Locate the cell with the specified text and output its (x, y) center coordinate. 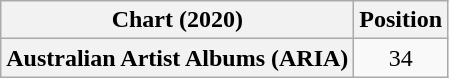
Australian Artist Albums (ARIA) (178, 58)
34 (401, 58)
Position (401, 20)
Chart (2020) (178, 20)
